Search for the cell housing the specified text and yield its (x, y) center coordinate. 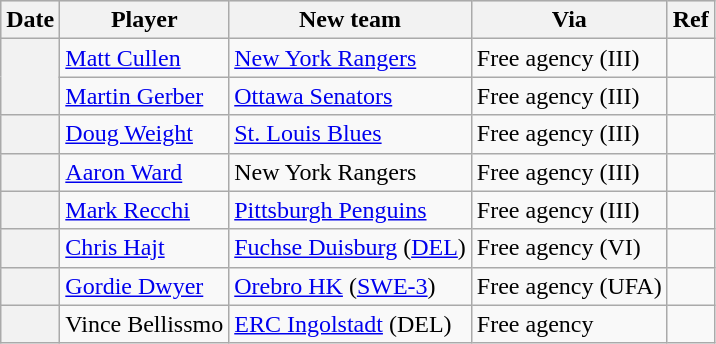
Doug Weight (144, 134)
Aaron Ward (144, 172)
ERC Ingolstadt (DEL) (350, 324)
Free agency (569, 324)
Free agency (UFA) (569, 286)
St. Louis Blues (350, 134)
Pittsburgh Penguins (350, 210)
Ottawa Senators (350, 96)
Chris Hajt (144, 248)
Ref (690, 20)
Matt Cullen (144, 58)
Orebro HK (SWE-3) (350, 286)
Fuchse Duisburg (DEL) (350, 248)
Free agency (VI) (569, 248)
Vince Bellissmo (144, 324)
Date (30, 20)
Mark Recchi (144, 210)
New team (350, 20)
Martin Gerber (144, 96)
Gordie Dwyer (144, 286)
Via (569, 20)
Player (144, 20)
